Determine the [X, Y] coordinate at the center of the cell enclosing the given text.  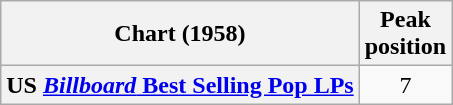
7 [405, 85]
Chart (1958) [180, 34]
US Billboard Best Selling Pop LPs [180, 85]
Peakposition [405, 34]
